Search for the cell housing the specified text and yield its [X, Y] center coordinate. 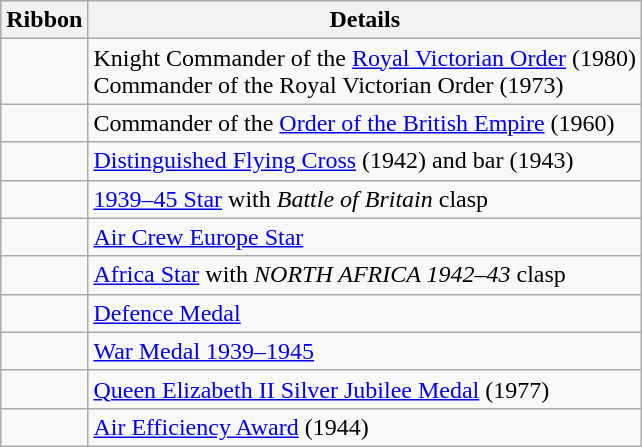
Defence Medal [365, 313]
Queen Elizabeth II Silver Jubilee Medal (1977) [365, 389]
Distinguished Flying Cross (1942) and bar (1943) [365, 161]
Knight Commander of the Royal Victorian Order (1980) Commander of the Royal Victorian Order (1973) [365, 72]
War Medal 1939–1945 [365, 351]
Air Efficiency Award (1944) [365, 427]
Ribbon [44, 20]
Details [365, 20]
Commander of the Order of the British Empire (1960) [365, 123]
1939–45 Star with Battle of Britain clasp [365, 199]
Africa Star with NORTH AFRICA 1942–43 clasp [365, 275]
Air Crew Europe Star [365, 237]
